From the cell containing the given text, extract its center point as [x, y] coordinate. 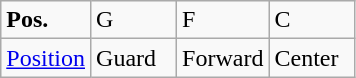
Forward [223, 58]
Pos. [46, 20]
G [134, 20]
C [312, 20]
F [223, 20]
Position [46, 58]
Center [312, 58]
Guard [134, 58]
